Locate the cell with the specified text and output its [x, y] center coordinate. 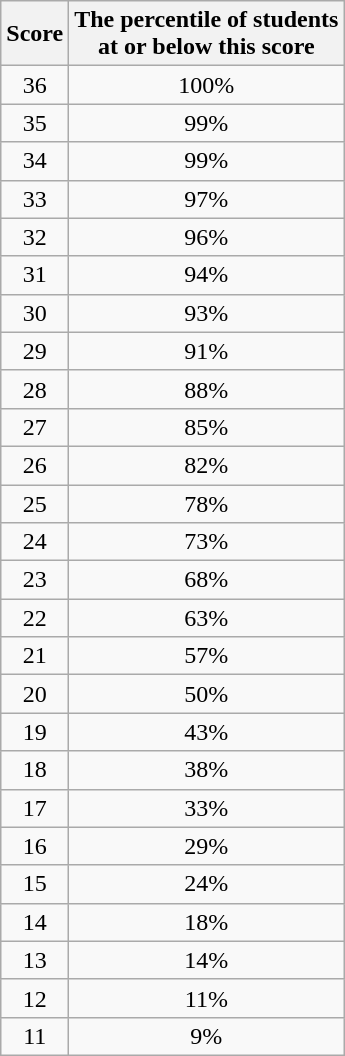
17 [35, 808]
33% [206, 808]
21 [35, 656]
28 [35, 389]
82% [206, 465]
29 [35, 351]
The percentile of studentsat or below this score [206, 34]
22 [35, 618]
14% [206, 960]
23 [35, 580]
14 [35, 922]
35 [35, 123]
78% [206, 503]
36 [35, 85]
68% [206, 580]
24% [206, 884]
25 [35, 503]
11% [206, 998]
9% [206, 1036]
32 [35, 237]
91% [206, 351]
26 [35, 465]
20 [35, 694]
Score [35, 34]
24 [35, 542]
18 [35, 770]
34 [35, 161]
31 [35, 275]
57% [206, 656]
73% [206, 542]
30 [35, 313]
93% [206, 313]
50% [206, 694]
33 [35, 199]
94% [206, 275]
85% [206, 427]
96% [206, 237]
13 [35, 960]
18% [206, 922]
43% [206, 732]
100% [206, 85]
16 [35, 846]
15 [35, 884]
88% [206, 389]
97% [206, 199]
38% [206, 770]
11 [35, 1036]
29% [206, 846]
27 [35, 427]
19 [35, 732]
12 [35, 998]
63% [206, 618]
